Scan for the cell matching the given text and deliver its [x, y] coordinate at center. 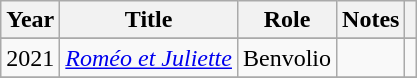
2021 [30, 58]
Role [286, 20]
Notes [371, 20]
Benvolio [286, 58]
Year [30, 20]
Roméo et Juliette [149, 58]
Title [149, 20]
